Pinpoint the cell where the given text exists, returning its [x, y] midpoint coordinate. 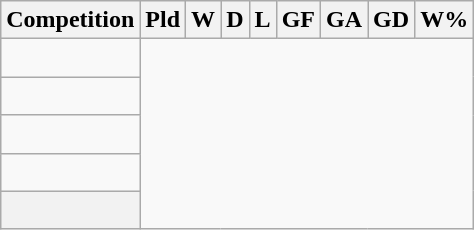
L [262, 20]
GD [392, 20]
Pld [163, 20]
W [204, 20]
Competition [70, 20]
GF [298, 20]
D [235, 20]
W% [444, 20]
GA [344, 20]
